Return [X, Y] of the center of cell containing provided text 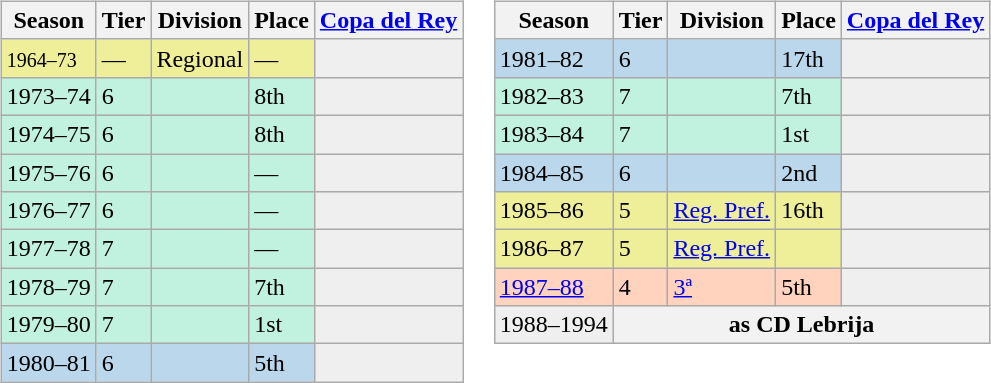
1983–84 [554, 134]
2nd [809, 173]
1979–80 [48, 325]
as CD Lebrija [801, 325]
1964–73 [48, 58]
1984–85 [554, 173]
16th [809, 211]
1975–76 [48, 173]
1980–81 [48, 363]
17th [809, 58]
1976–77 [48, 211]
1981–82 [554, 58]
1986–87 [554, 249]
1988–1994 [554, 325]
1978–79 [48, 287]
Regional [200, 58]
4 [640, 287]
1973–74 [48, 96]
1977–78 [48, 249]
1974–75 [48, 134]
1987–88 [554, 287]
1982–83 [554, 96]
1985–86 [554, 211]
3ª [722, 287]
